Output the [X, Y] coordinate of the center of the cell containing the given text.  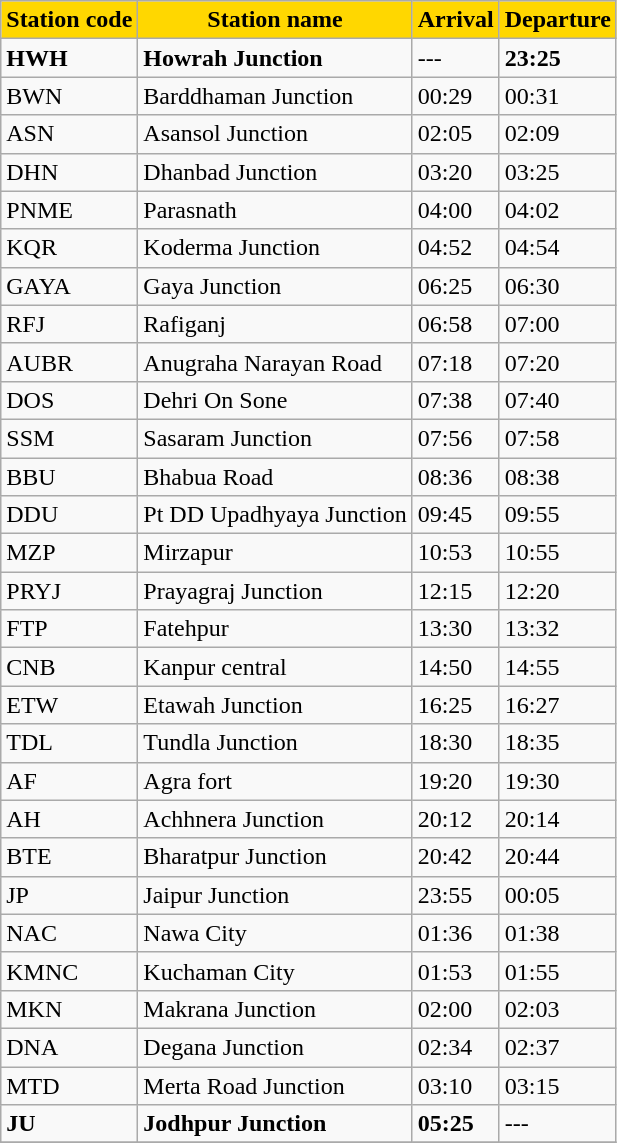
BBU [70, 477]
Makrana Junction [275, 1009]
DDU [70, 515]
AF [70, 781]
20:12 [456, 819]
06:58 [456, 324]
Station name [275, 20]
14:50 [456, 667]
09:55 [558, 515]
01:55 [558, 971]
02:37 [558, 1047]
KQR [70, 248]
10:53 [456, 553]
RFJ [70, 324]
02:03 [558, 1009]
Kanpur central [275, 667]
07:00 [558, 324]
FTP [70, 629]
Nawa City [275, 933]
13:30 [456, 629]
JP [70, 895]
Station code [70, 20]
23:55 [456, 895]
07:56 [456, 438]
Asansol Junction [275, 134]
04:00 [456, 210]
DHN [70, 172]
06:25 [456, 286]
PRYJ [70, 591]
PNME [70, 210]
Departure [558, 20]
ASN [70, 134]
04:52 [456, 248]
ETW [70, 705]
MTD [70, 1085]
02:00 [456, 1009]
Tundla Junction [275, 743]
08:36 [456, 477]
02:05 [456, 134]
01:36 [456, 933]
Mirzapur [275, 553]
03:20 [456, 172]
06:30 [558, 286]
NAC [70, 933]
07:20 [558, 362]
AUBR [70, 362]
Rafiganj [275, 324]
SSM [70, 438]
Howrah Junction [275, 58]
19:20 [456, 781]
Jodhpur Junction [275, 1124]
CNB [70, 667]
Pt DD Upadhyaya Junction [275, 515]
HWH [70, 58]
GAYA [70, 286]
09:45 [456, 515]
Merta Road Junction [275, 1085]
05:25 [456, 1124]
08:38 [558, 477]
BTE [70, 857]
Gaya Junction [275, 286]
Jaipur Junction [275, 895]
07:58 [558, 438]
Bhabua Road [275, 477]
03:15 [558, 1085]
Kuchaman City [275, 971]
DNA [70, 1047]
12:15 [456, 591]
07:38 [456, 400]
Fatehpur [275, 629]
04:54 [558, 248]
19:30 [558, 781]
07:18 [456, 362]
20:44 [558, 857]
18:35 [558, 743]
Etawah Junction [275, 705]
AH [70, 819]
23:25 [558, 58]
JU [70, 1124]
Koderma Junction [275, 248]
02:09 [558, 134]
03:25 [558, 172]
MKN [70, 1009]
02:34 [456, 1047]
00:31 [558, 96]
20:14 [558, 819]
Achhnera Junction [275, 819]
Dehri On Sone [275, 400]
13:32 [558, 629]
14:55 [558, 667]
DOS [70, 400]
10:55 [558, 553]
00:05 [558, 895]
04:02 [558, 210]
18:30 [456, 743]
16:25 [456, 705]
Sasaram Junction [275, 438]
16:27 [558, 705]
Arrival [456, 20]
Barddhaman Junction [275, 96]
07:40 [558, 400]
00:29 [456, 96]
01:53 [456, 971]
20:42 [456, 857]
BWN [70, 96]
12:20 [558, 591]
Agra fort [275, 781]
KMNC [70, 971]
TDL [70, 743]
Prayagraj Junction [275, 591]
MZP [70, 553]
01:38 [558, 933]
03:10 [456, 1085]
Dhanbad Junction [275, 172]
Anugraha Narayan Road [275, 362]
Degana Junction [275, 1047]
Parasnath [275, 210]
Bharatpur Junction [275, 857]
